Locate the cell with the specified text and output its [X, Y] center coordinate. 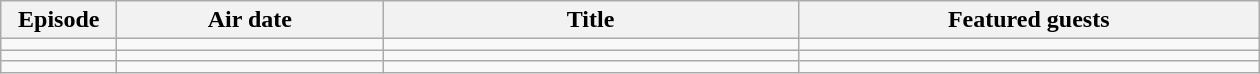
Air date [250, 20]
Featured guests [1028, 20]
Title [590, 20]
Episode [59, 20]
